Search for the cell housing the specified text and yield its [X, Y] center coordinate. 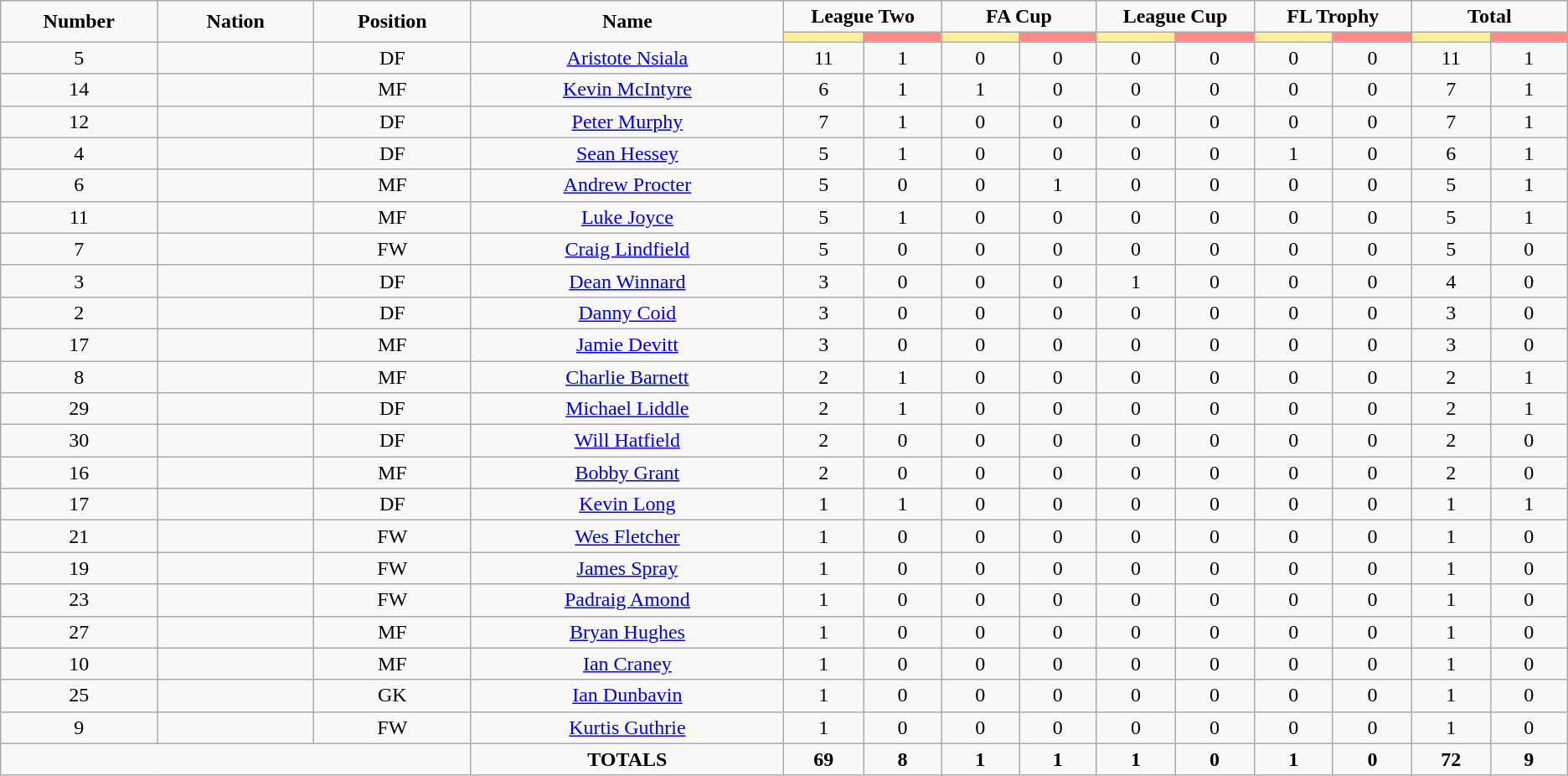
72 [1451, 759]
23 [79, 600]
Ian Craney [627, 664]
10 [79, 664]
Number [79, 22]
Jamie Devitt [627, 344]
19 [79, 568]
Aristote Nsiala [627, 58]
Kurtis Guthrie [627, 727]
Luke Joyce [627, 217]
Wes Fletcher [627, 536]
Will Hatfield [627, 441]
Danny Coid [627, 313]
29 [79, 409]
Sean Hessey [627, 153]
Kevin Long [627, 504]
Charlie Barnett [627, 376]
TOTALS [627, 759]
Michael Liddle [627, 409]
Position [392, 22]
FL Trophy [1333, 17]
Bryan Hughes [627, 632]
GK [392, 696]
James Spray [627, 568]
Padraig Amond [627, 600]
Total [1489, 17]
League Two [863, 17]
Kevin McIntyre [627, 90]
Craig Lindfield [627, 249]
League Cup [1175, 17]
Dean Winnard [627, 281]
21 [79, 536]
69 [824, 759]
Nation [236, 22]
Peter Murphy [627, 122]
14 [79, 90]
Bobby Grant [627, 473]
25 [79, 696]
Andrew Procter [627, 185]
Ian Dunbavin [627, 696]
Name [627, 22]
12 [79, 122]
27 [79, 632]
30 [79, 441]
16 [79, 473]
FA Cup [1019, 17]
